Output the (x, y) coordinate of the center of the cell containing the given text.  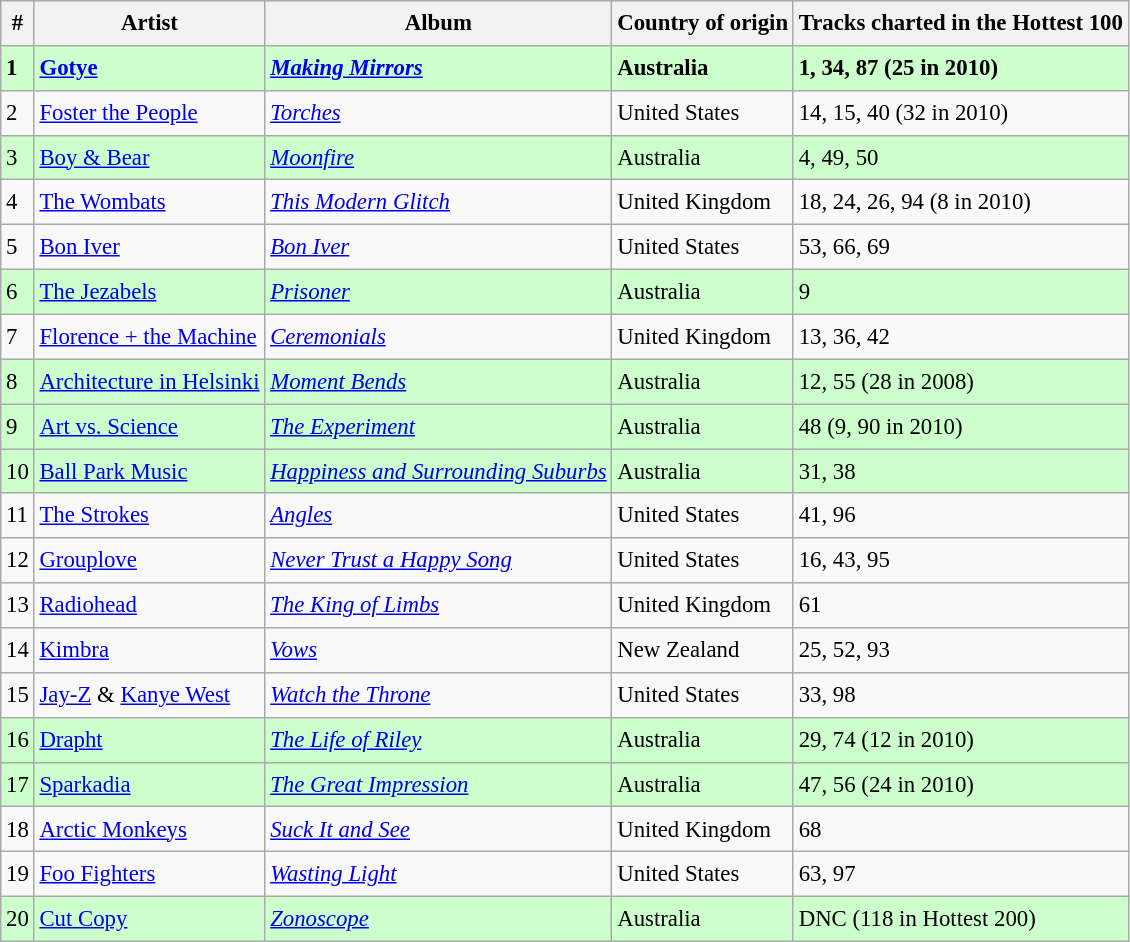
33, 98 (960, 696)
Grouplove (150, 560)
Ceremonials (438, 336)
# (18, 24)
Album (438, 24)
11 (18, 516)
Torches (438, 114)
16, 43, 95 (960, 560)
8 (18, 382)
Tracks charted in the Hottest 100 (960, 24)
61 (960, 606)
Arctic Monkeys (150, 830)
Zonoscope (438, 920)
19 (18, 874)
20 (18, 920)
Florence + the Machine (150, 336)
Moment Bends (438, 382)
Watch the Throne (438, 696)
Radiohead (150, 606)
10 (18, 472)
Gotye (150, 68)
Never Trust a Happy Song (438, 560)
18 (18, 830)
The Jezabels (150, 292)
3 (18, 158)
Ball Park Music (150, 472)
Sparkadia (150, 784)
Cut Copy (150, 920)
Foo Fighters (150, 874)
Making Mirrors (438, 68)
12, 55 (28 in 2008) (960, 382)
13, 36, 42 (960, 336)
The Experiment (438, 426)
4 (18, 202)
12 (18, 560)
14, 15, 40 (32 in 2010) (960, 114)
Angles (438, 516)
31, 38 (960, 472)
47, 56 (24 in 2010) (960, 784)
Suck It and See (438, 830)
Moonfire (438, 158)
63, 97 (960, 874)
68 (960, 830)
29, 74 (12 in 2010) (960, 740)
The King of Limbs (438, 606)
Country of origin (702, 24)
13 (18, 606)
Prisoner (438, 292)
14 (18, 650)
48 (9, 90 in 2010) (960, 426)
5 (18, 248)
The Great Impression (438, 784)
Artist (150, 24)
25, 52, 93 (960, 650)
This Modern Glitch (438, 202)
Art vs. Science (150, 426)
1, 34, 87 (25 in 2010) (960, 68)
18, 24, 26, 94 (8 in 2010) (960, 202)
Happiness and Surrounding Suburbs (438, 472)
16 (18, 740)
DNC (118 in Hottest 200) (960, 920)
17 (18, 784)
6 (18, 292)
Boy & Bear (150, 158)
2 (18, 114)
7 (18, 336)
Drapht (150, 740)
41, 96 (960, 516)
Architecture in Helsinki (150, 382)
1 (18, 68)
Jay-Z & Kanye West (150, 696)
Foster the People (150, 114)
The Life of Riley (438, 740)
Kimbra (150, 650)
4, 49, 50 (960, 158)
Vows (438, 650)
15 (18, 696)
The Wombats (150, 202)
The Strokes (150, 516)
New Zealand (702, 650)
Wasting Light (438, 874)
53, 66, 69 (960, 248)
